Search for the cell housing the specified text and yield its (X, Y) center coordinate. 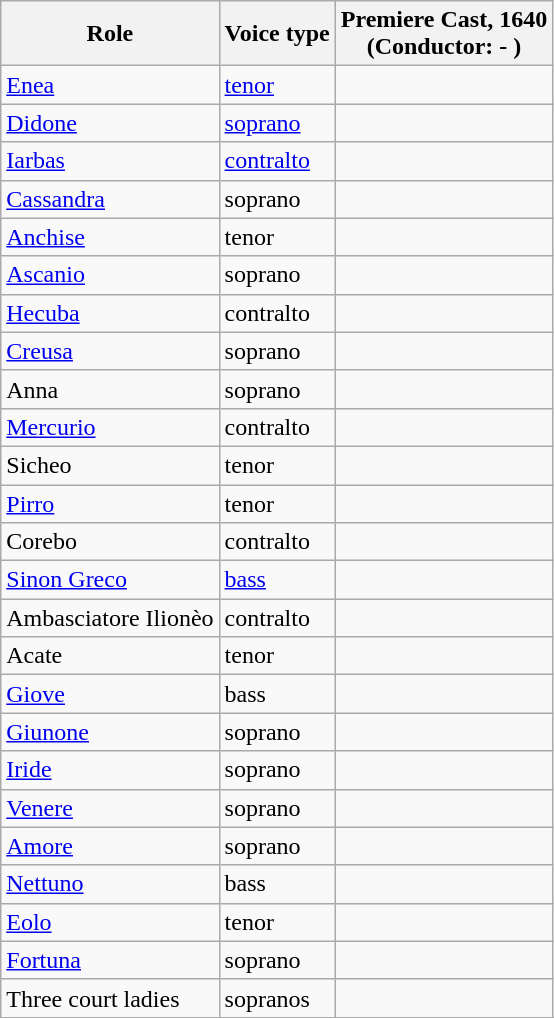
sopranos (277, 998)
Hecuba (110, 313)
Anna (110, 389)
Pirro (110, 503)
Cassandra (110, 199)
Role (110, 34)
Mercurio (110, 427)
Eolo (110, 922)
Venere (110, 808)
Ambasciatore Ilionèo (110, 618)
Anchise (110, 237)
Didone (110, 123)
Giunone (110, 732)
Enea (110, 85)
Nettuno (110, 884)
Corebo (110, 542)
Acate (110, 656)
Ascanio (110, 275)
Voice type (277, 34)
Premiere Cast, 1640(Conductor: - ) (444, 34)
Sinon Greco (110, 580)
Creusa (110, 351)
Amore (110, 846)
Three court ladies (110, 998)
Giove (110, 694)
Fortuna (110, 960)
Iarbas (110, 161)
Iride (110, 770)
Sicheo (110, 465)
